For the text-containing cell, return its midpoint in [x, y] coordinate format. 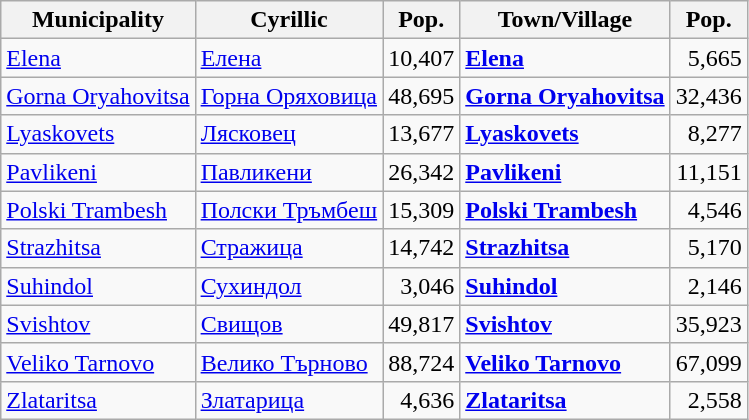
Cyrillic [289, 20]
8,277 [708, 134]
2,146 [708, 286]
15,309 [422, 210]
14,742 [422, 248]
3,046 [422, 286]
26,342 [422, 172]
Municipality [98, 20]
10,407 [422, 58]
4,636 [422, 400]
Горна Оряховица [289, 96]
67,099 [708, 362]
13,677 [422, 134]
Павликени [289, 172]
4,546 [708, 210]
32,436 [708, 96]
Лясковец [289, 134]
Елена [289, 58]
Велико Търново [289, 362]
Стражица [289, 248]
49,817 [422, 324]
35,923 [708, 324]
88,724 [422, 362]
48,695 [422, 96]
5,170 [708, 248]
Town/Village [565, 20]
5,665 [708, 58]
Сухиндол [289, 286]
2,558 [708, 400]
Полски Тръмбеш [289, 210]
Свищов [289, 324]
11,151 [708, 172]
Златарица [289, 400]
